Return (x, y) of the center of cell containing provided text 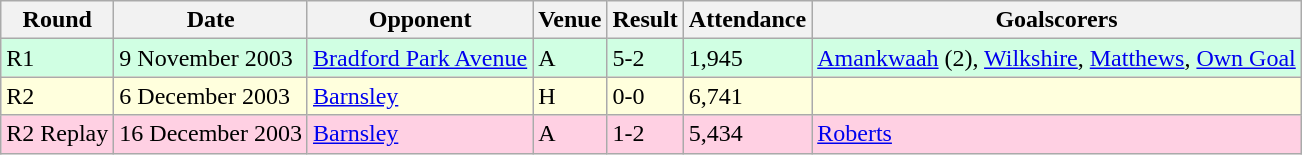
Attendance (747, 20)
16 December 2003 (211, 134)
Round (58, 20)
Date (211, 20)
Venue (570, 20)
5-2 (645, 58)
9 November 2003 (211, 58)
R2 Replay (58, 134)
1-2 (645, 134)
Result (645, 20)
Goalscorers (1057, 20)
Opponent (420, 20)
Amankwaah (2), Wilkshire, Matthews, Own Goal (1057, 58)
0-0 (645, 96)
1,945 (747, 58)
H (570, 96)
6,741 (747, 96)
R1 (58, 58)
Roberts (1057, 134)
5,434 (747, 134)
R2 (58, 96)
6 December 2003 (211, 96)
Bradford Park Avenue (420, 58)
